Locate the cell with the specified text and output its [x, y] center coordinate. 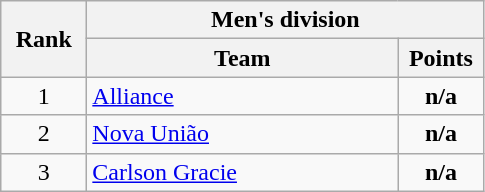
Points [441, 58]
Nova União [242, 134]
Team [242, 58]
Carlson Gracie [242, 172]
3 [44, 172]
Alliance [242, 96]
1 [44, 96]
Men's division [286, 20]
Rank [44, 39]
2 [44, 134]
